Determine the [x, y] coordinate at the center of the cell enclosing the given text.  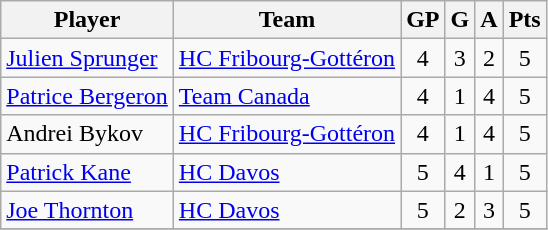
Patrice Bergeron [88, 96]
Julien Sprunger [88, 58]
Joe Thornton [88, 210]
Player [88, 20]
Andrei Bykov [88, 134]
Pts [524, 20]
Patrick Kane [88, 172]
Team [286, 20]
GP [423, 20]
G [460, 20]
Team Canada [286, 96]
A [489, 20]
